Identify which cell holds the provided text, then report its [x, y] central coordinate. 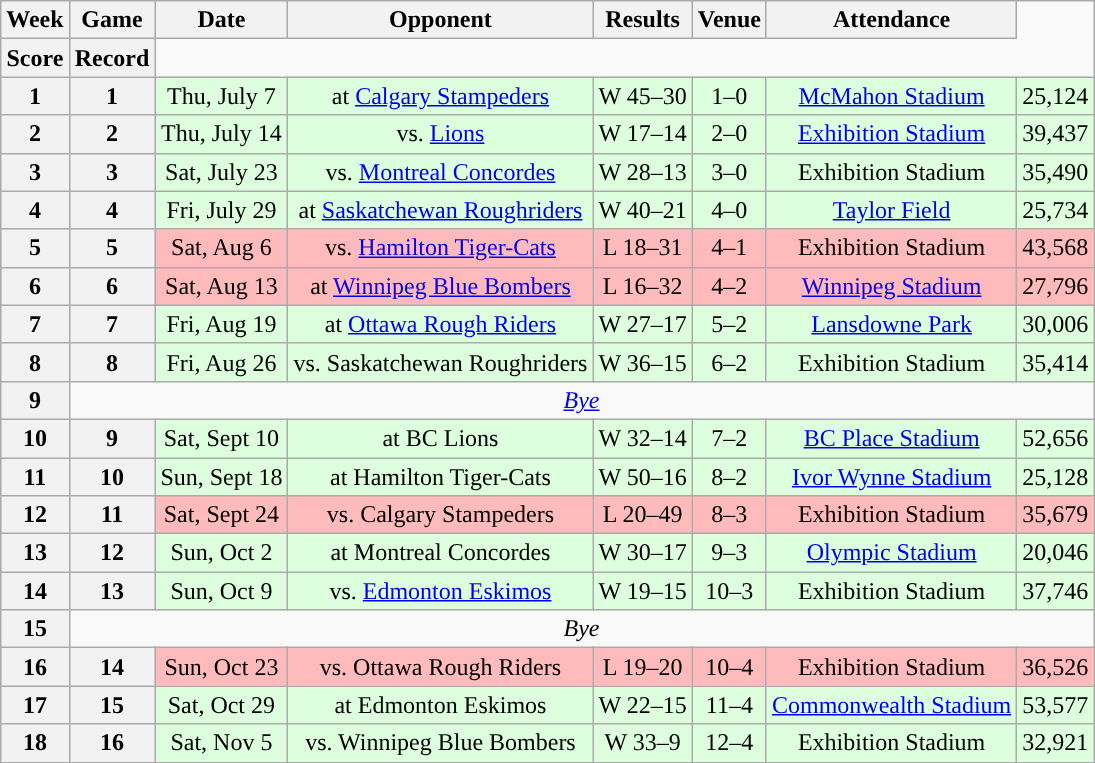
Sun, Oct 23 [222, 667]
at Saskatchewan Roughriders [440, 210]
4–1 [729, 248]
32,921 [1056, 743]
vs. Lions [440, 134]
Sat, Sept 24 [222, 515]
43,568 [1056, 248]
L 16–32 [642, 286]
W 33–9 [642, 743]
W 19–15 [642, 591]
Date [222, 20]
vs. Calgary Stampeders [440, 515]
9–3 [729, 553]
vs. Saskatchewan Roughriders [440, 362]
30,006 [1056, 324]
8–2 [729, 477]
W 45–30 [642, 96]
10–3 [729, 591]
vs. Hamilton Tiger-Cats [440, 248]
vs. Ottawa Rough Riders [440, 667]
Sun, Oct 2 [222, 553]
25,124 [1056, 96]
8–3 [729, 515]
17 [35, 705]
Sat, Aug 6 [222, 248]
at Ottawa Rough Riders [440, 324]
Score [35, 58]
36,526 [1056, 667]
at Calgary Stampeders [440, 96]
vs. Winnipeg Blue Bombers [440, 743]
vs. Edmonton Eskimos [440, 591]
27,796 [1056, 286]
W 36–15 [642, 362]
53,577 [1056, 705]
Olympic Stadium [891, 553]
Week [35, 20]
W 22–15 [642, 705]
W 30–17 [642, 553]
at Edmonton Eskimos [440, 705]
Results [642, 20]
18 [35, 743]
35,490 [1056, 172]
at Montreal Concordes [440, 553]
10–4 [729, 667]
Fri, Aug 26 [222, 362]
Thu, July 7 [222, 96]
35,414 [1056, 362]
Winnipeg Stadium [891, 286]
Sat, Aug 13 [222, 286]
39,437 [1056, 134]
Sat, Sept 10 [222, 438]
W 17–14 [642, 134]
25,128 [1056, 477]
W 32–14 [642, 438]
20,046 [1056, 553]
4–0 [729, 210]
L 20–49 [642, 515]
Fri, Aug 19 [222, 324]
W 50–16 [642, 477]
Ivor Wynne Stadium [891, 477]
W 27–17 [642, 324]
at Hamilton Tiger-Cats [440, 477]
Thu, July 14 [222, 134]
BC Place Stadium [891, 438]
7–2 [729, 438]
4–2 [729, 286]
Sat, Nov 5 [222, 743]
Sun, Sept 18 [222, 477]
Commonwealth Stadium [891, 705]
52,656 [1056, 438]
L 19–20 [642, 667]
W 28–13 [642, 172]
35,679 [1056, 515]
Fri, July 29 [222, 210]
12–4 [729, 743]
at Winnipeg Blue Bombers [440, 286]
Game [112, 20]
Venue [729, 20]
Sat, July 23 [222, 172]
1–0 [729, 96]
11–4 [729, 705]
L 18–31 [642, 248]
at BC Lions [440, 438]
Sun, Oct 9 [222, 591]
Record [112, 58]
Lansdowne Park [891, 324]
vs. Montreal Concordes [440, 172]
W 40–21 [642, 210]
25,734 [1056, 210]
Taylor Field [891, 210]
Attendance [891, 20]
McMahon Stadium [891, 96]
Sat, Oct 29 [222, 705]
Opponent [440, 20]
2–0 [729, 134]
37,746 [1056, 591]
6–2 [729, 362]
3–0 [729, 172]
5–2 [729, 324]
